Locate the cell with the specified text and output its [X, Y] center coordinate. 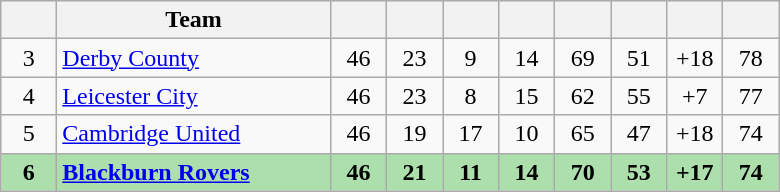
3 [29, 58]
55 [639, 96]
Cambridge United [194, 134]
+17 [695, 172]
15 [527, 96]
Team [194, 20]
Derby County [194, 58]
78 [751, 58]
65 [583, 134]
Leicester City [194, 96]
5 [29, 134]
51 [639, 58]
53 [639, 172]
Blackburn Rovers [194, 172]
19 [414, 134]
10 [527, 134]
11 [470, 172]
77 [751, 96]
69 [583, 58]
21 [414, 172]
+7 [695, 96]
17 [470, 134]
62 [583, 96]
4 [29, 96]
47 [639, 134]
8 [470, 96]
9 [470, 58]
6 [29, 172]
70 [583, 172]
